Pinpoint the cell where the given text exists, returning its (X, Y) midpoint coordinate. 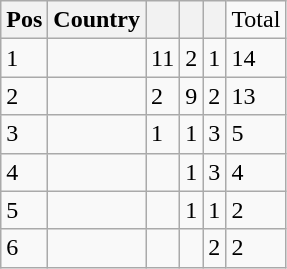
13 (256, 96)
11 (163, 58)
6 (24, 248)
Pos (24, 20)
Total (256, 20)
9 (192, 96)
Country (97, 20)
14 (256, 58)
